Locate the cell with the specified text and output its (X, Y) center coordinate. 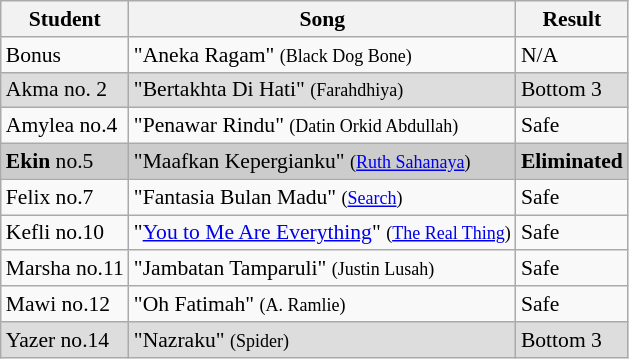
Akma no. 2 (65, 90)
Ekin no.5 (65, 162)
"Maafkan Kepergianku" (Ruth Sahanaya) (322, 162)
"Fantasia Bulan Madu" (Search) (322, 197)
"Nazraku" (Spider) (322, 340)
Felix no.7 (65, 197)
Marsha no.11 (65, 269)
"You to Me Are Everything" (The Real Thing) (322, 233)
Song (322, 19)
Yazer no.14 (65, 340)
Bonus (65, 55)
Eliminated (572, 162)
"Oh Fatimah" (A. Ramlie) (322, 304)
"Aneka Ragam" (Black Dog Bone) (322, 55)
Mawi no.12 (65, 304)
"Penawar Rindu" (Datin Orkid Abdullah) (322, 126)
Amylea no.4 (65, 126)
"Bertakhta Di Hati" (Farahdhiya) (322, 90)
N/A (572, 55)
Student (65, 19)
Kefli no.10 (65, 233)
"Jambatan Tamparuli" (Justin Lusah) (322, 269)
Result (572, 19)
